Return (X, Y) of the center of cell containing provided text 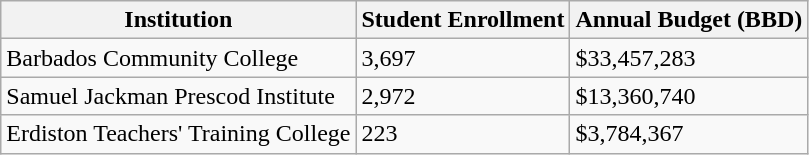
$13,360,740 (689, 96)
Erdiston Teachers' Training College (178, 134)
3,697 (463, 58)
Samuel Jackman Prescod Institute (178, 96)
Student Enrollment (463, 20)
223 (463, 134)
Institution (178, 20)
$33,457,283 (689, 58)
$3,784,367 (689, 134)
Barbados Community College (178, 58)
Annual Budget (BBD) (689, 20)
2,972 (463, 96)
